Determine the [x, y] coordinate at the center of the cell enclosing the given text.  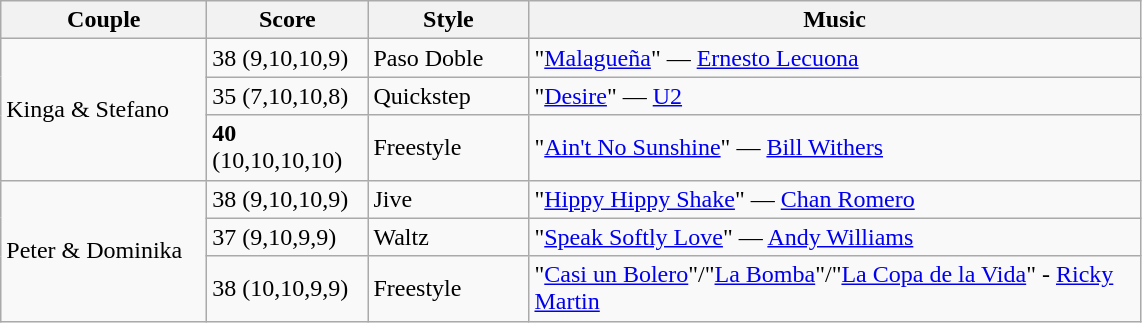
"Desire" — U2 [834, 96]
Style [448, 20]
"Hippy Hippy Shake" — Chan Romero [834, 199]
Score [288, 20]
38 (10,10,9,9) [288, 288]
37 (9,10,9,9) [288, 237]
Jive [448, 199]
40 (10,10,10,10) [288, 148]
Kinga & Stefano [104, 110]
Music [834, 20]
Peter & Dominika [104, 250]
"Malagueña" — Ernesto Lecuona [834, 58]
Couple [104, 20]
"Ain't No Sunshine" — Bill Withers [834, 148]
35 (7,10,10,8) [288, 96]
"Casi un Bolero"/"La Bomba"/"La Copa de la Vida" - Ricky Martin [834, 288]
Quickstep [448, 96]
Waltz [448, 237]
"Speak Softly Love" — Andy Williams [834, 237]
Paso Doble [448, 58]
